Find where the given text appears and provide that cell's center as (X, Y) coordinate. 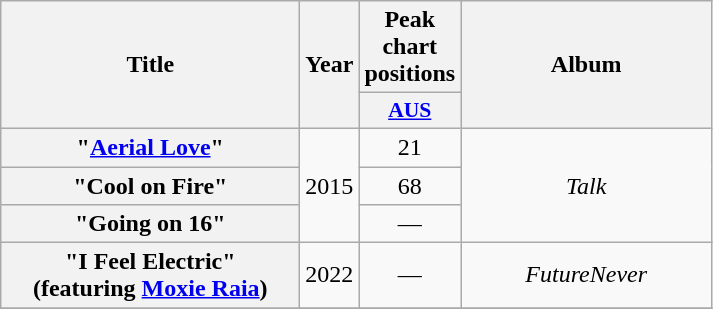
"Going on 16" (150, 224)
Album (586, 65)
Year (330, 65)
"Cool on Fire" (150, 185)
2015 (330, 185)
Peak chart positions (410, 47)
2022 (330, 276)
Talk (586, 185)
21 (410, 147)
"I Feel Electric" (featuring Moxie Raia) (150, 276)
Title (150, 65)
68 (410, 185)
"Aerial Love" (150, 147)
AUS (410, 111)
FutureNever (586, 276)
